Capture the cell that displays the provided text and extract its [X, Y] central coordinate. 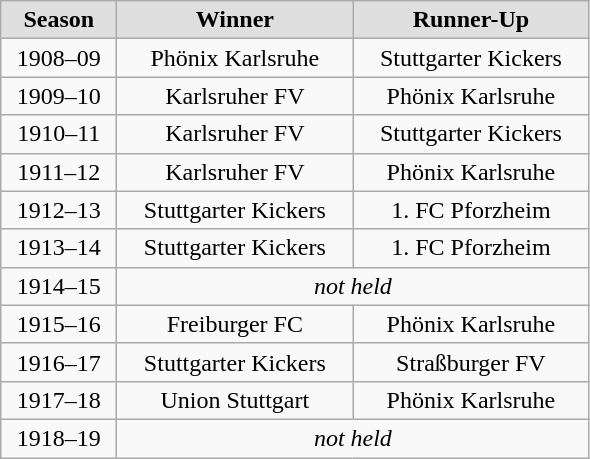
Union Stuttgart [235, 400]
1910–11 [59, 134]
1915–16 [59, 324]
1914–15 [59, 286]
Season [59, 20]
1908–09 [59, 58]
1909–10 [59, 96]
1912–13 [59, 210]
Straßburger FV [471, 362]
1911–12 [59, 172]
Runner-Up [471, 20]
1918–19 [59, 438]
Winner [235, 20]
1913–14 [59, 248]
1917–18 [59, 400]
Freiburger FC [235, 324]
1916–17 [59, 362]
